Extract the (X, Y) coordinate from the center of the cell holding the provided text.  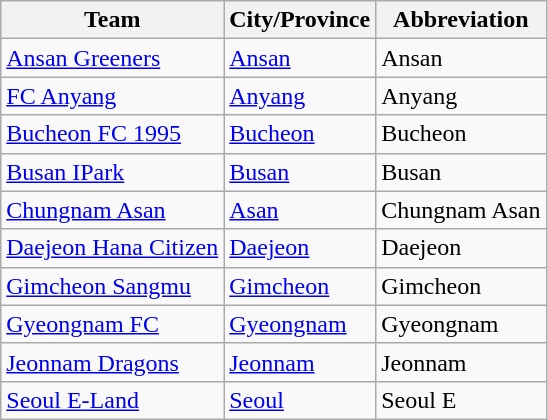
Gimcheon Sangmu (112, 286)
Seoul E-Land (112, 400)
Team (112, 20)
City/Province (300, 20)
FC Anyang (112, 96)
Asan (300, 210)
Ansan Greeners (112, 58)
Gyeongnam FC (112, 324)
Busan IPark (112, 172)
Seoul E (461, 400)
Bucheon FC 1995 (112, 134)
Abbreviation (461, 20)
Daejeon Hana Citizen (112, 248)
Seoul (300, 400)
Jeonnam Dragons (112, 362)
